Locate the cell with the specified text and output its (x, y) center coordinate. 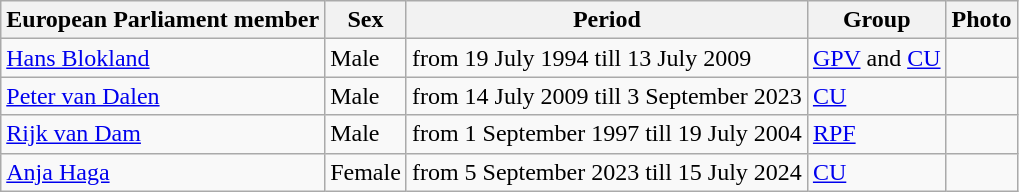
GPV and CU (876, 58)
European Parliament member (163, 20)
Peter van Dalen (163, 96)
from 5 September 2023 till 15 July 2024 (606, 172)
Female (366, 172)
from 14 July 2009 till 3 September 2023 (606, 96)
Photo (982, 20)
Group (876, 20)
from 19 July 1994 till 13 July 2009 (606, 58)
RPF (876, 134)
Hans Blokland (163, 58)
from 1 September 1997 till 19 July 2004 (606, 134)
Anja Haga (163, 172)
Sex (366, 20)
Rijk van Dam (163, 134)
Period (606, 20)
